Identify which cell holds the provided text, then report its [X, Y] central coordinate. 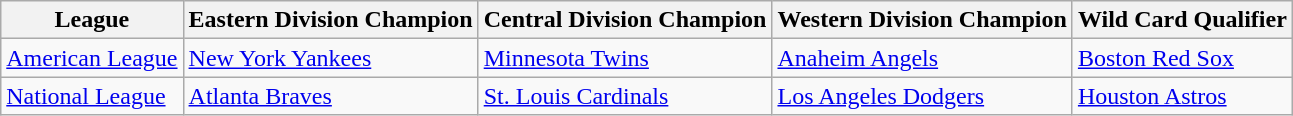
Los Angeles Dodgers [922, 96]
National League [92, 96]
Boston Red Sox [1182, 58]
Central Division Champion [625, 20]
Atlanta Braves [330, 96]
New York Yankees [330, 58]
Western Division Champion [922, 20]
Wild Card Qualifier [1182, 20]
Houston Astros [1182, 96]
Anaheim Angels [922, 58]
Minnesota Twins [625, 58]
Eastern Division Champion [330, 20]
American League [92, 58]
League [92, 20]
St. Louis Cardinals [625, 96]
